Return the [X, Y] coordinate for the center point of the cell that contains the specified text.  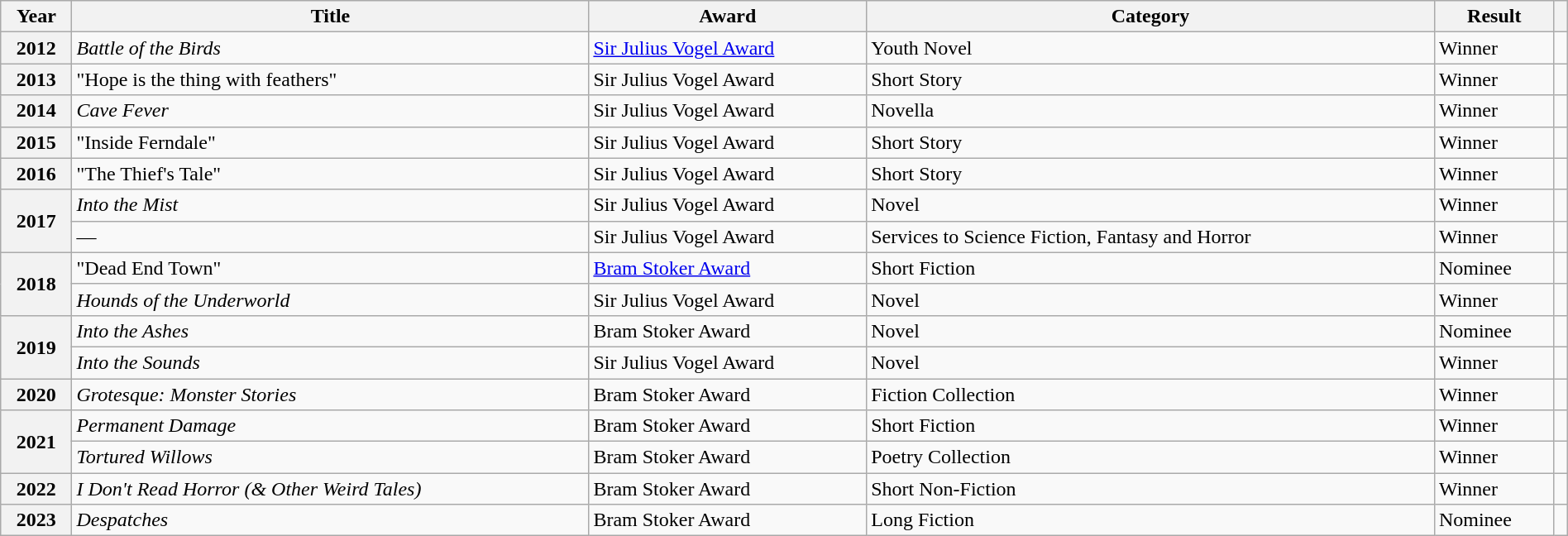
2014 [36, 111]
"Hope is the thing with feathers" [331, 79]
2012 [36, 48]
I Don't Read Horror (& Other Weird Tales) [331, 489]
Tortured Willows [331, 457]
Hounds of the Underworld [331, 299]
Into the Sounds [331, 362]
2016 [36, 174]
Result [1494, 17]
2021 [36, 442]
Novella [1151, 111]
Long Fiction [1151, 520]
Poetry Collection [1151, 457]
Category [1151, 17]
Award [728, 17]
Cave Fever [331, 111]
— [331, 237]
Despatches [331, 520]
Grotesque: Monster Stories [331, 395]
2019 [36, 347]
Title [331, 17]
"The Thief's Tale" [331, 174]
Fiction Collection [1151, 395]
Services to Science Fiction, Fantasy and Horror [1151, 237]
2022 [36, 489]
2023 [36, 520]
Into the Ashes [331, 331]
2013 [36, 79]
"Inside Ferndale" [331, 142]
Into the Mist [331, 205]
Permanent Damage [331, 426]
Youth Novel [1151, 48]
2020 [36, 395]
2018 [36, 284]
2015 [36, 142]
2017 [36, 221]
"Dead End Town" [331, 268]
Short Non-Fiction [1151, 489]
Battle of the Birds [331, 48]
Year [36, 17]
